Locate the cell with the specified text and output its (x, y) center coordinate. 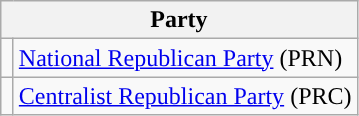
Centralist Republican Party (PRC) (185, 96)
National Republican Party (PRN) (185, 58)
Party (179, 20)
